Capture the cell that displays the provided text and extract its [X, Y] central coordinate. 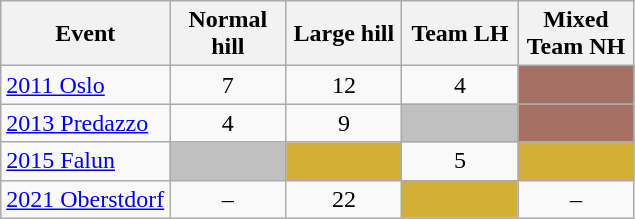
5 [460, 161]
12 [344, 85]
2021 Oberstdorf [86, 199]
2011 Oslo [86, 85]
Team LH [460, 34]
22 [344, 199]
Normal hill [228, 34]
2013 Predazzo [86, 123]
7 [228, 85]
Event [86, 34]
2015 Falun [86, 161]
9 [344, 123]
Mixed Team NH [576, 34]
Large hill [344, 34]
